Extract the [X, Y] coordinate from the center of the cell holding the provided text.  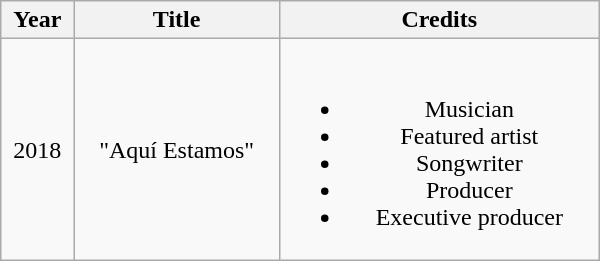
MusicianFeatured artistSongwriterProducerExecutive producer [439, 150]
Year [38, 20]
Title [177, 20]
Credits [439, 20]
"Aquí Estamos" [177, 150]
2018 [38, 150]
